Search for the cell housing the specified text and yield its (x, y) center coordinate. 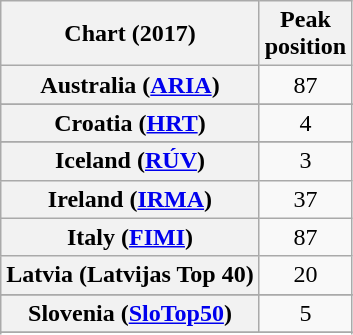
Iceland (RÚV) (130, 161)
Latvia (Latvijas Top 40) (130, 275)
5 (305, 313)
37 (305, 199)
Italy (FIMI) (130, 237)
Australia (ARIA) (130, 85)
Slovenia (SloTop50) (130, 313)
4 (305, 123)
Ireland (IRMA) (130, 199)
20 (305, 275)
Croatia (HRT) (130, 123)
Peakposition (305, 34)
Chart (2017) (130, 34)
3 (305, 161)
